For the text-containing cell, return its midpoint in (X, Y) coordinate format. 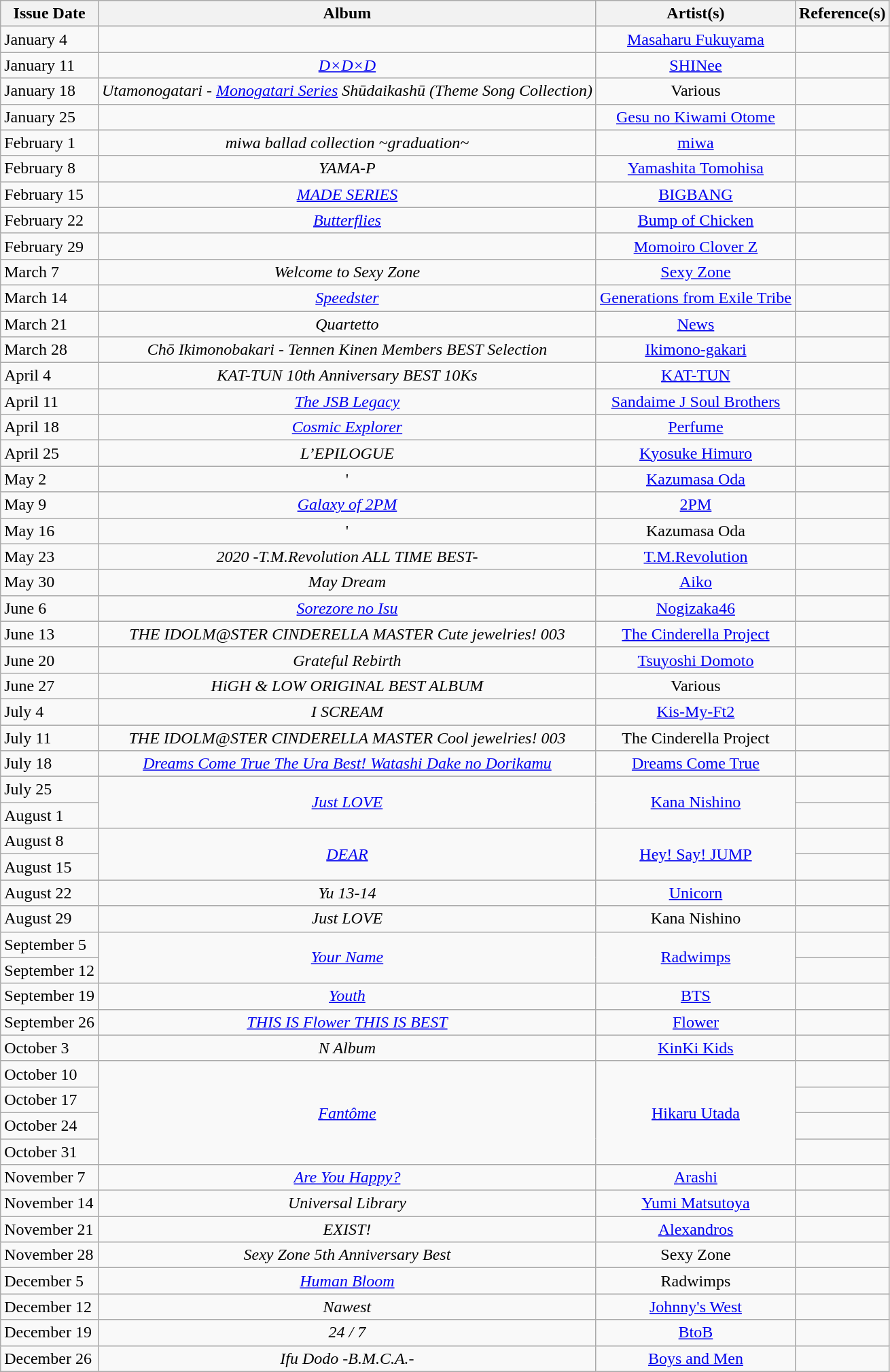
May Dream (346, 582)
Album (346, 14)
Are You Happy? (346, 1178)
miwa ballad collection ~graduation~ (346, 143)
July 25 (50, 790)
Sexy Zone 5th Anniversary Best (346, 1255)
June 13 (50, 634)
August 8 (50, 841)
November 7 (50, 1178)
D×D×D (346, 65)
March 28 (50, 350)
May 9 (50, 505)
Perfume (696, 427)
March 14 (50, 298)
January 11 (50, 65)
BIGBANG (696, 194)
Yamashita Tomohisa (696, 169)
March 21 (50, 324)
February 1 (50, 143)
December 26 (50, 1358)
BTS (696, 996)
Yumi Matsutoya (696, 1203)
October 24 (50, 1125)
miwa (696, 143)
N Album (346, 1048)
Masaharu Fukuyama (696, 39)
News (696, 324)
Unicorn (696, 893)
May 2 (50, 479)
April 4 (50, 376)
KAT-TUN 10th Anniversary BEST 10Ks (346, 376)
KAT-TUN (696, 376)
December 5 (50, 1281)
EXIST! (346, 1229)
May 30 (50, 582)
I SCREAM (346, 711)
Momoiro Clover Z (696, 246)
November 21 (50, 1229)
April 11 (50, 402)
Galaxy of 2PM (346, 505)
June 20 (50, 660)
Artist(s) (696, 14)
Arashi (696, 1178)
September 5 (50, 945)
T.M.Revolution (696, 557)
January 18 (50, 91)
Tsuyoshi Domoto (696, 660)
July 4 (50, 711)
September 26 (50, 1022)
Utamonogatari - Monogatari Series Shūdaikashū (Theme Song Collection) (346, 91)
Hey! Say! JUMP (696, 854)
Kyosuke Himuro (696, 453)
Butterflies (346, 220)
Fantôme (346, 1112)
BtoB (696, 1333)
Grateful Rebirth (346, 660)
October 31 (50, 1152)
Generations from Exile Tribe (696, 298)
DEAR (346, 854)
September 12 (50, 970)
YAMA-P (346, 169)
Aiko (696, 582)
Boys and Men (696, 1358)
October 17 (50, 1100)
Yu 13-14 (346, 893)
December 19 (50, 1333)
October 3 (50, 1048)
Youth (346, 996)
May 23 (50, 557)
L’EPILOGUE (346, 453)
Flower (696, 1022)
January 4 (50, 39)
Dreams Come True (696, 764)
Cosmic Explorer (346, 427)
January 25 (50, 117)
THE IDOLM@STER CINDERELLA MASTER Cool jewelries! 003 (346, 737)
Nawest (346, 1307)
February 22 (50, 220)
Hikaru Utada (696, 1112)
February 8 (50, 169)
December 12 (50, 1307)
Chō Ikimonobakari - Tennen Kinen Members BEST Selection (346, 350)
Your Name (346, 957)
2PM (696, 505)
Gesu no Kiwami Otome (696, 117)
The JSB Legacy (346, 402)
July 11 (50, 737)
October 10 (50, 1074)
Welcome to Sexy Zone (346, 272)
2020 -T.M.Revolution ALL TIME BEST- (346, 557)
THIS IS Flower THIS IS BEST (346, 1022)
April 18 (50, 427)
Quartetto (346, 324)
HiGH & LOW ORIGINAL BEST ALBUM (346, 686)
Ikimono-gakari (696, 350)
Sorezore no Isu (346, 608)
May 16 (50, 531)
February 29 (50, 246)
Dreams Come True The Ura Best! Watashi Dake no Dorikamu (346, 764)
MADE SERIES (346, 194)
June 27 (50, 686)
June 6 (50, 608)
November 14 (50, 1203)
August 15 (50, 867)
THE IDOLM@STER CINDERELLA MASTER Cute jewelries! 003 (346, 634)
24 / 7 (346, 1333)
April 25 (50, 453)
Nogizaka46 (696, 608)
November 28 (50, 1255)
SHINee (696, 65)
July 18 (50, 764)
Speedster (346, 298)
February 15 (50, 194)
Reference(s) (842, 14)
Universal Library (346, 1203)
September 19 (50, 996)
Alexandros (696, 1229)
August 29 (50, 919)
Bump of Chicken (696, 220)
Ifu Dodo -B.M.C.A.- (346, 1358)
August 1 (50, 815)
Kis-My-Ft2 (696, 711)
KinKi Kids (696, 1048)
Johnny's West (696, 1307)
March 7 (50, 272)
August 22 (50, 893)
Issue Date (50, 14)
Sandaime J Soul Brothers (696, 402)
Human Bloom (346, 1281)
